From the cell containing the given text, extract its center point as [x, y] coordinate. 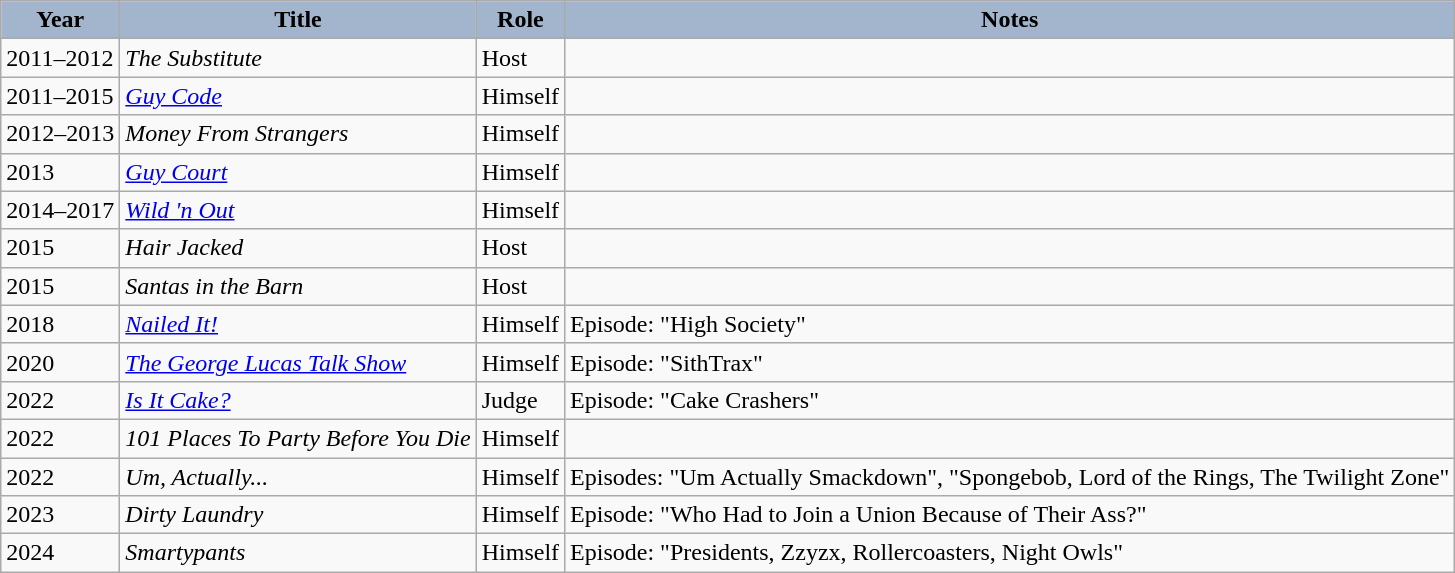
Episode: "Cake Crashers" [1010, 400]
2011–2015 [60, 96]
Episode: "SithTrax" [1010, 362]
Notes [1010, 20]
2020 [60, 362]
2011–2012 [60, 58]
Santas in the Barn [298, 286]
Episode: "Presidents, Zzyzx, Rollercoasters, Night Owls" [1010, 553]
Hair Jacked [298, 248]
101 Places To Party Before You Die [298, 438]
2012–2013 [60, 134]
Title [298, 20]
Um, Actually... [298, 477]
Wild 'n Out [298, 210]
2018 [60, 324]
2014–2017 [60, 210]
The Substitute [298, 58]
Episode: "Who Had to Join a Union Because of Their Ass?" [1010, 515]
Dirty Laundry [298, 515]
Judge [520, 400]
Money From Strangers [298, 134]
Episodes: "Um Actually Smackdown", "Spongebob, Lord of the Rings, The Twilight Zone" [1010, 477]
Is It Cake? [298, 400]
Nailed It! [298, 324]
Guy Court [298, 172]
Role [520, 20]
2023 [60, 515]
Guy Code [298, 96]
2024 [60, 553]
The George Lucas Talk Show [298, 362]
Episode: "High Society" [1010, 324]
Smartypants [298, 553]
Year [60, 20]
2013 [60, 172]
